Detect which cell encompasses the target text, then output its (X, Y) center coordinate. 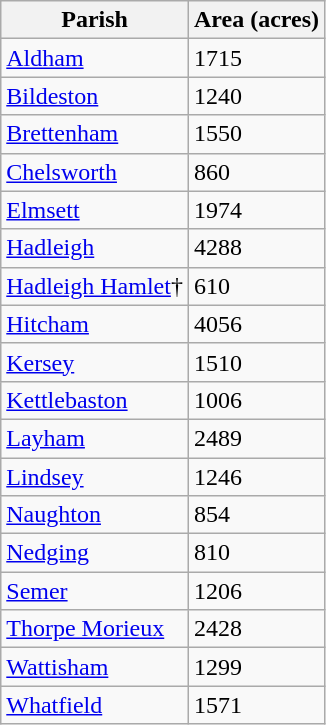
Naughton (95, 515)
Brettenham (95, 134)
Nedging (95, 553)
Aldham (95, 58)
1715 (256, 58)
Hitcham (95, 324)
1006 (256, 400)
Semer (95, 591)
Bildeston (95, 96)
4288 (256, 248)
Hadleigh Hamlet† (95, 286)
Whatfield (95, 705)
1571 (256, 705)
2428 (256, 629)
1240 (256, 96)
2489 (256, 438)
854 (256, 515)
1550 (256, 134)
Chelsworth (95, 172)
Hadleigh (95, 248)
610 (256, 286)
Area (acres) (256, 20)
Kettlebaston (95, 400)
1974 (256, 210)
Kersey (95, 362)
1299 (256, 667)
Layham (95, 438)
860 (256, 172)
1510 (256, 362)
Wattisham (95, 667)
Parish (95, 20)
1246 (256, 477)
1206 (256, 591)
Thorpe Morieux (95, 629)
Lindsey (95, 477)
Elmsett (95, 210)
4056 (256, 324)
810 (256, 553)
